Output the (x, y) coordinate of the center of the cell containing the given text.  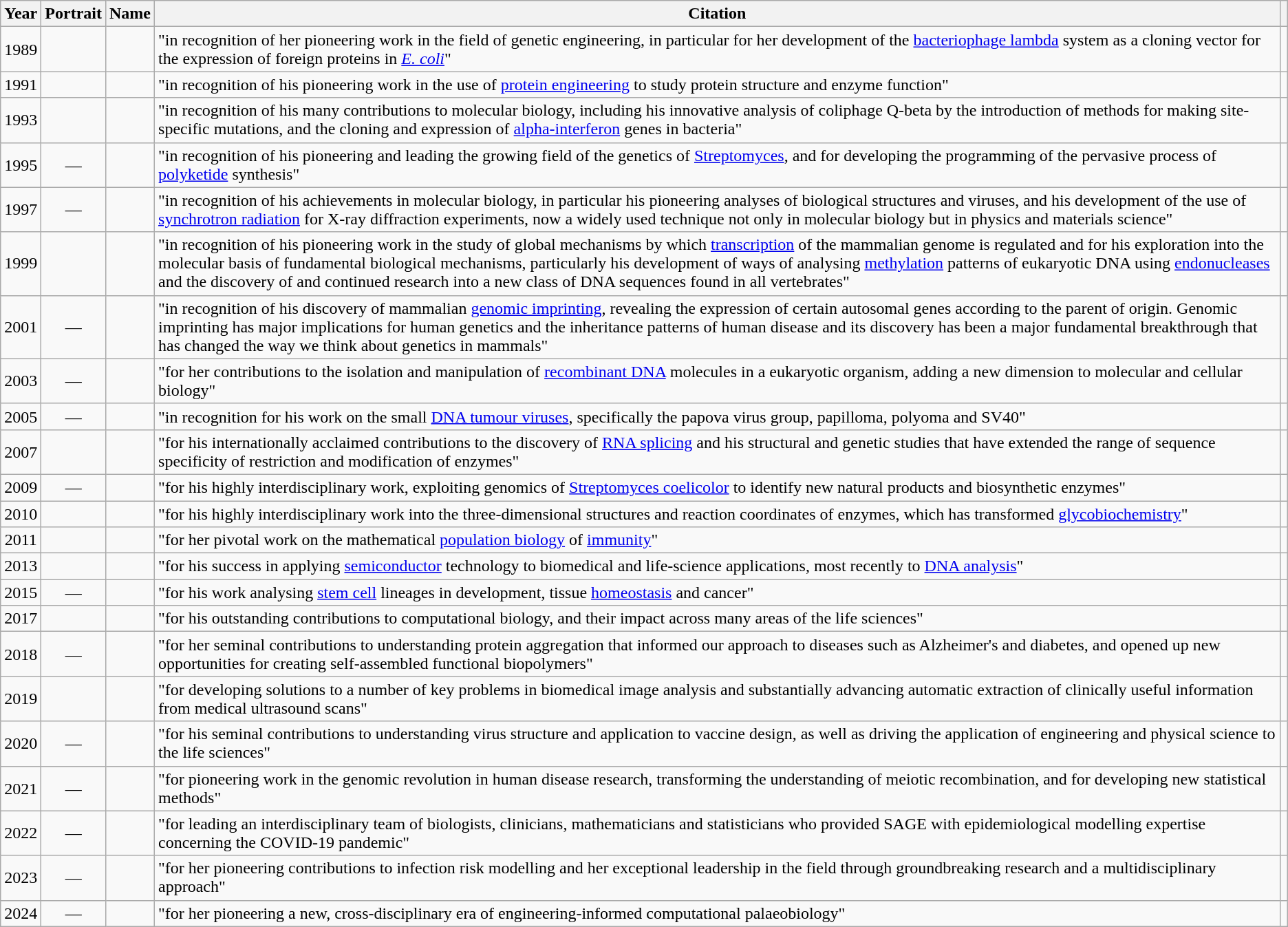
"for his success in applying semiconductor technology to biomedical and life-science applications, most recently to DNA analysis" (718, 566)
2013 (21, 566)
2011 (21, 540)
2001 (21, 327)
2022 (21, 833)
2020 (21, 743)
"in recognition for his work on the small DNA tumour viruses, specifically the papova virus group, papilloma, polyoma and SV40" (718, 416)
"for her pioneering a new, cross-disciplinary era of engineering-informed computational palaeobiology" (718, 913)
"for his work analysing stem cell lineages in development, tissue homeostasis and cancer" (718, 593)
1989 (21, 50)
2023 (21, 878)
2017 (21, 619)
2010 (21, 514)
2007 (21, 451)
1991 (21, 85)
"in recognition of his pioneering work in the use of protein engineering to study protein structure and enzyme function" (718, 85)
2003 (21, 381)
1995 (21, 165)
2024 (21, 913)
"for his outstanding contributions to computational biology, and their impact across many areas of the life sciences" (718, 619)
Name (129, 14)
2005 (21, 416)
"for his highly interdisciplinary work, exploiting genomics of Streptomyces coelicolor to identify new natural products and biosynthetic enzymes" (718, 487)
2015 (21, 593)
2018 (21, 654)
1999 (21, 264)
2009 (21, 487)
2019 (21, 699)
Portrait (74, 14)
1997 (21, 209)
1993 (21, 120)
"for her pivotal work on the mathematical population biology of immunity" (718, 540)
2021 (21, 789)
Year (21, 14)
Citation (718, 14)
